Identify which cell holds the provided text, then report its [X, Y] central coordinate. 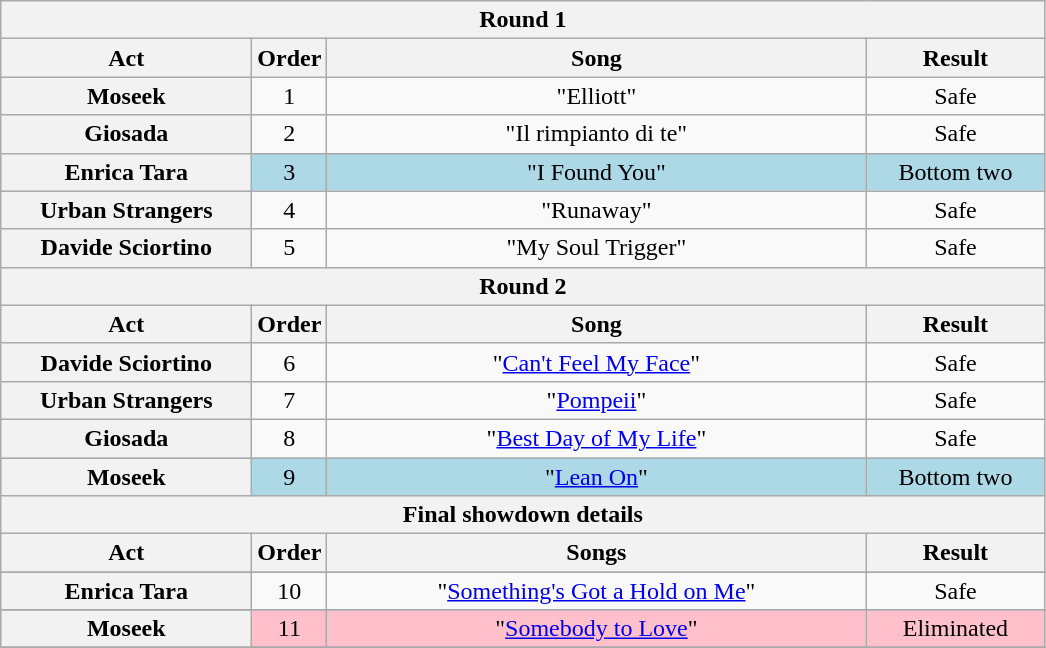
"Runaway" [596, 210]
"Somebody to Love" [596, 629]
"Elliott" [596, 96]
4 [290, 210]
"Can't Feel My Face" [596, 362]
Round 2 [523, 286]
7 [290, 400]
Eliminated [956, 629]
"Something's Got a Hold on Me" [596, 591]
5 [290, 248]
"I Found You" [596, 172]
6 [290, 362]
9 [290, 477]
3 [290, 172]
8 [290, 438]
"Il rimpianto di te" [596, 134]
2 [290, 134]
"Lean On" [596, 477]
Songs [596, 553]
Round 1 [523, 20]
11 [290, 629]
"My Soul Trigger" [596, 248]
"Pompeii" [596, 400]
"Best Day of My Life" [596, 438]
1 [290, 96]
10 [290, 591]
Final showdown details [523, 515]
